Detect which cell encompasses the target text, then output its [X, Y] center coordinate. 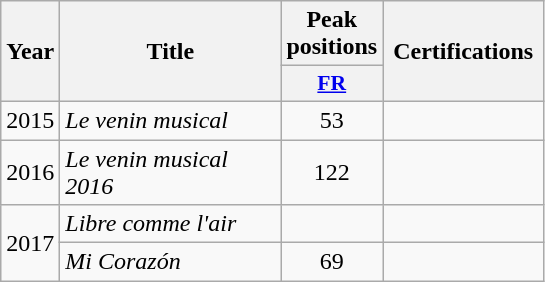
Peak positions [332, 34]
2016 [30, 172]
Year [30, 52]
2017 [30, 243]
2015 [30, 120]
69 [332, 262]
Le venin musical 2016 [170, 172]
122 [332, 172]
FR [332, 84]
Mi Corazón [170, 262]
Libre comme l'air [170, 224]
53 [332, 120]
Certifications [464, 52]
Title [170, 52]
Le venin musical [170, 120]
